Provide the (x, y) coordinate of the cell's center where the given text is located.  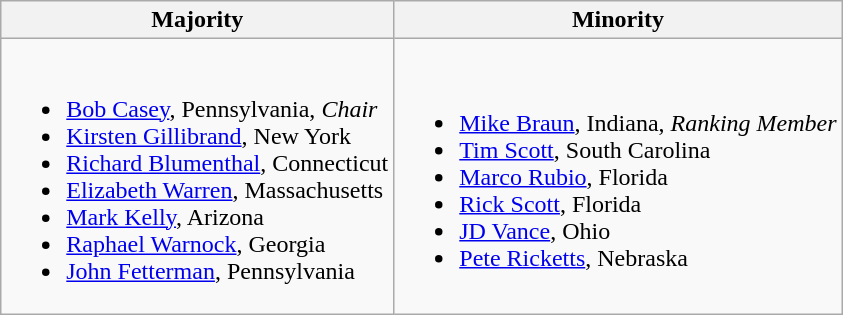
Mike Braun, Indiana, Ranking MemberTim Scott, South CarolinaMarco Rubio, FloridaRick Scott, FloridaJD Vance, OhioPete Ricketts, Nebraska (618, 176)
Minority (618, 20)
Majority (198, 20)
